For the text-containing cell, return its midpoint in [X, Y] coordinate format. 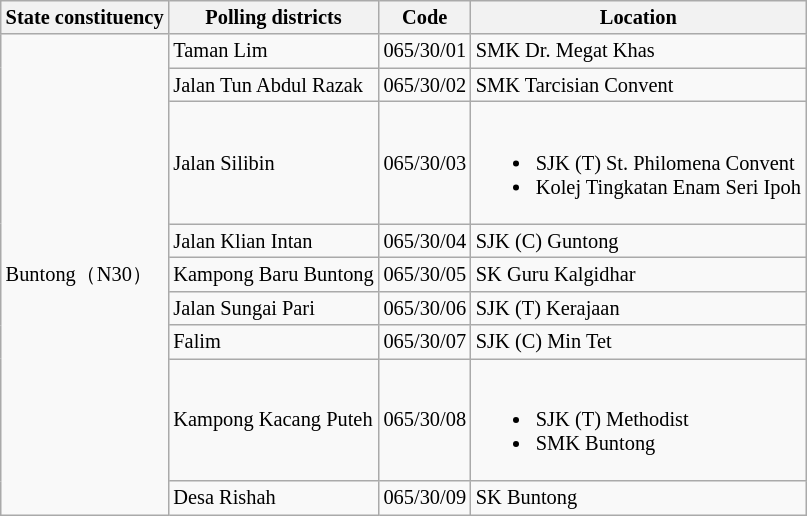
065/30/08 [425, 419]
Kampong Kacang Puteh [273, 419]
State constituency [85, 17]
Jalan Sungai Pari [273, 308]
Jalan Silibin [273, 162]
Taman Lim [273, 51]
065/30/09 [425, 498]
SMK Tarcisian Convent [638, 85]
Jalan Klian Intan [273, 241]
SJK (T) St. Philomena ConventKolej Tingkatan Enam Seri Ipoh [638, 162]
SK Guru Kalgidhar [638, 274]
SK Buntong [638, 498]
065/30/06 [425, 308]
SJK (C) Guntong [638, 241]
Location [638, 17]
Buntong（N30） [85, 274]
Desa Rishah [273, 498]
SJK (C) Min Tet [638, 342]
SJK (T) Kerajaan [638, 308]
065/30/03 [425, 162]
Kampong Baru Buntong [273, 274]
Polling districts [273, 17]
Falim [273, 342]
065/30/07 [425, 342]
Jalan Tun Abdul Razak [273, 85]
SJK (T) MethodistSMK Buntong [638, 419]
065/30/05 [425, 274]
SMK Dr. Megat Khas [638, 51]
065/30/02 [425, 85]
065/30/01 [425, 51]
Code [425, 17]
065/30/04 [425, 241]
